Output the (X, Y) coordinate of the center of the cell containing the given text.  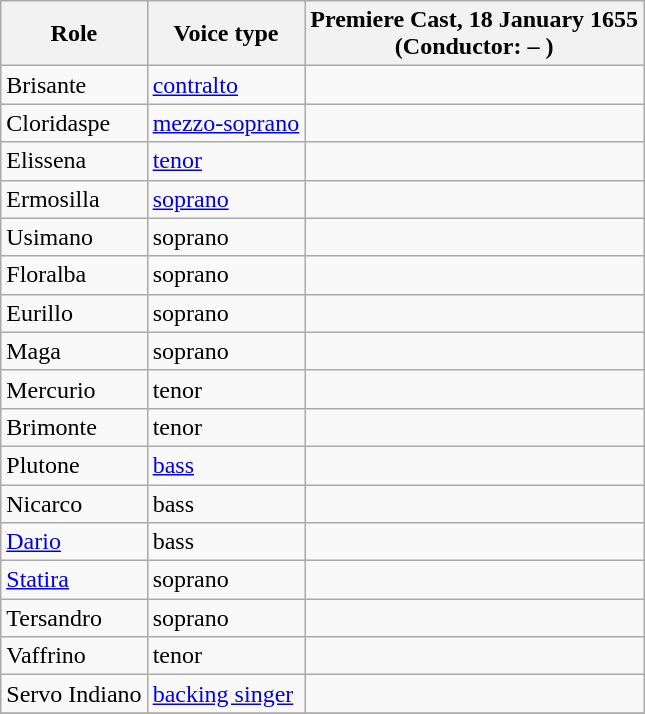
Elissena (74, 161)
Dario (74, 542)
Cloridaspe (74, 123)
backing singer (226, 694)
Voice type (226, 34)
Servo Indiano (74, 694)
mezzo-soprano (226, 123)
Vaffrino (74, 656)
Premiere Cast, 18 January 1655(Conductor: – ) (474, 34)
Plutone (74, 465)
Usimano (74, 237)
Mercurio (74, 389)
Statira (74, 580)
contralto (226, 85)
Brisante (74, 85)
Floralba (74, 275)
Eurillo (74, 313)
Ermosilla (74, 199)
Nicarco (74, 503)
Brimonte (74, 427)
Tersandro (74, 618)
Maga (74, 351)
Role (74, 34)
